Provide the [X, Y] coordinate of the cell's center where the given text is located.  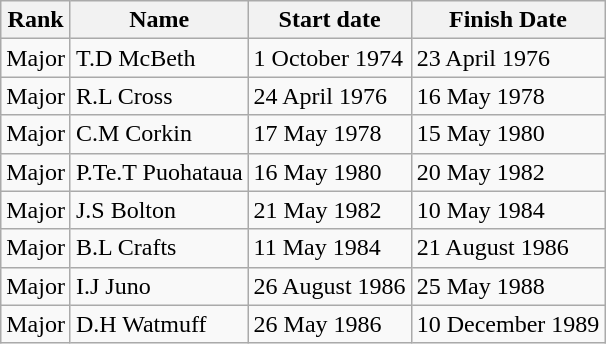
24 April 1976 [330, 96]
21 May 1982 [330, 210]
20 May 1982 [508, 172]
Finish Date [508, 20]
Rank [36, 20]
T.D McBeth [159, 58]
J.S Bolton [159, 210]
25 May 1988 [508, 286]
Name [159, 20]
R.L Cross [159, 96]
26 May 1986 [330, 324]
D.H Watmuff [159, 324]
1 October 1974 [330, 58]
10 May 1984 [508, 210]
26 August 1986 [330, 286]
I.J Juno [159, 286]
B.L Crafts [159, 248]
15 May 1980 [508, 134]
Start date [330, 20]
10 December 1989 [508, 324]
23 April 1976 [508, 58]
C.M Corkin [159, 134]
17 May 1978 [330, 134]
16 May 1980 [330, 172]
16 May 1978 [508, 96]
21 August 1986 [508, 248]
11 May 1984 [330, 248]
P.Te.T Puohataua [159, 172]
